For the text-containing cell, return its midpoint in (x, y) coordinate format. 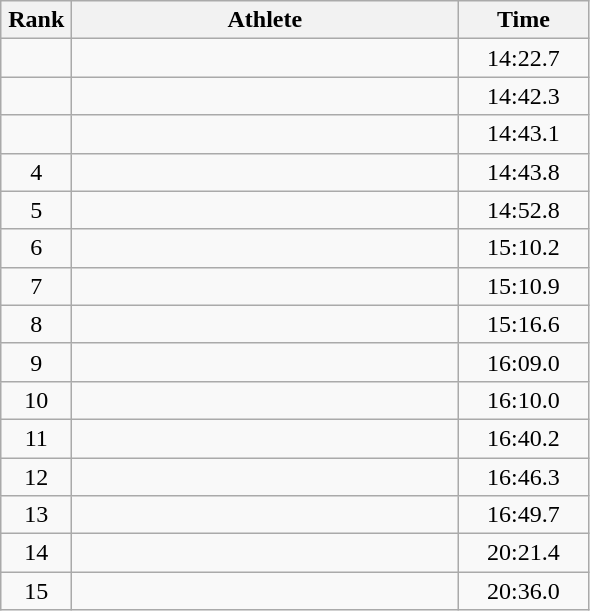
Time (524, 20)
20:36.0 (524, 591)
15:10.2 (524, 248)
11 (36, 438)
16:10.0 (524, 400)
7 (36, 286)
14:43.8 (524, 172)
15 (36, 591)
13 (36, 515)
20:21.4 (524, 553)
14:42.3 (524, 96)
16:49.7 (524, 515)
16:40.2 (524, 438)
14 (36, 553)
16:09.0 (524, 362)
Athlete (265, 20)
14:43.1 (524, 134)
14:22.7 (524, 58)
9 (36, 362)
Rank (36, 20)
15:16.6 (524, 324)
10 (36, 400)
5 (36, 210)
14:52.8 (524, 210)
8 (36, 324)
16:46.3 (524, 477)
4 (36, 172)
12 (36, 477)
15:10.9 (524, 286)
6 (36, 248)
